Search for the cell housing the specified text and yield its (X, Y) center coordinate. 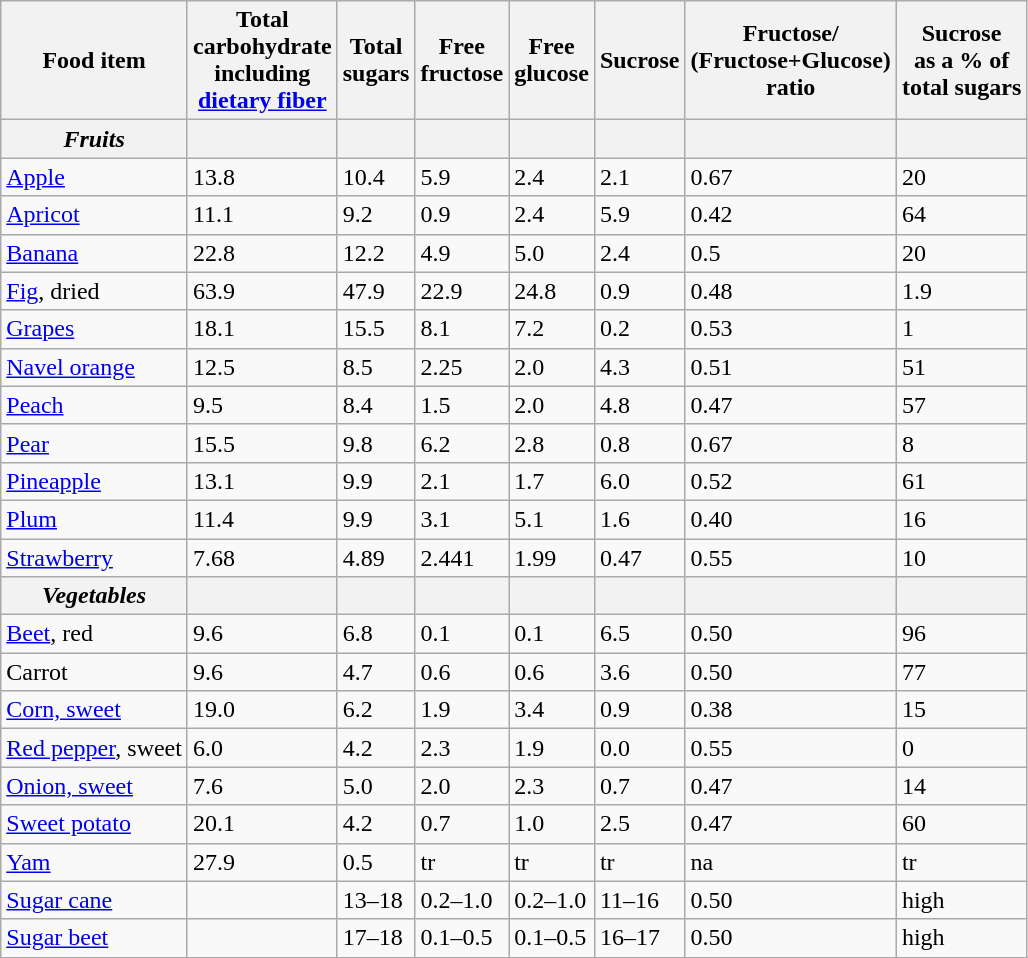
11.1 (262, 215)
8 (961, 443)
9.2 (376, 215)
20.1 (262, 824)
0.42 (790, 215)
10.4 (376, 177)
11.4 (262, 519)
96 (961, 634)
Banana (94, 253)
0.38 (790, 710)
3.1 (462, 519)
Pineapple (94, 481)
Fig, dried (94, 291)
Grapes (94, 329)
Red pepper, sweet (94, 748)
1.7 (552, 481)
0.40 (790, 519)
Peach (94, 405)
18.1 (262, 329)
Carrot (94, 672)
Sucroseas a % oftotal sugars (961, 60)
0 (961, 748)
77 (961, 672)
12.2 (376, 253)
1 (961, 329)
12.5 (262, 367)
Sugar cane (94, 900)
na (790, 862)
Apple (94, 177)
Freefructose (462, 60)
57 (961, 405)
Navel orange (94, 367)
63.9 (262, 291)
Beet, red (94, 634)
6.8 (376, 634)
8.5 (376, 367)
Sweet potato (94, 824)
13.1 (262, 481)
5.1 (552, 519)
2.25 (462, 367)
Food item (94, 60)
14 (961, 786)
24.8 (552, 291)
3.4 (552, 710)
7.6 (262, 786)
1.99 (552, 557)
Apricot (94, 215)
7.68 (262, 557)
22.8 (262, 253)
Freeglucose (552, 60)
Onion, sweet (94, 786)
13–18 (376, 900)
51 (961, 367)
11–16 (640, 900)
6.5 (640, 634)
61 (961, 481)
60 (961, 824)
Sugar beet (94, 938)
4.89 (376, 557)
8.1 (462, 329)
4.7 (376, 672)
7.2 (552, 329)
4.3 (640, 367)
15 (961, 710)
Strawberry (94, 557)
Totalsugars (376, 60)
13.8 (262, 177)
0.48 (790, 291)
0.52 (790, 481)
3.6 (640, 672)
64 (961, 215)
4.8 (640, 405)
1.0 (552, 824)
9.5 (262, 405)
4.9 (462, 253)
0.0 (640, 748)
17–18 (376, 938)
8.4 (376, 405)
0.53 (790, 329)
1.5 (462, 405)
19.0 (262, 710)
1.6 (640, 519)
2.8 (552, 443)
10 (961, 557)
16–17 (640, 938)
Vegetables (94, 596)
Totalcarbohydrateincludingdietary fiber (262, 60)
Plum (94, 519)
22.9 (462, 291)
16 (961, 519)
Yam (94, 862)
2.5 (640, 824)
27.9 (262, 862)
2.441 (462, 557)
Fructose/(Fructose+Glucose)ratio (790, 60)
0.8 (640, 443)
Corn, sweet (94, 710)
Sucrose (640, 60)
9.8 (376, 443)
0.51 (790, 367)
Pear (94, 443)
Fruits (94, 139)
0.2 (640, 329)
47.9 (376, 291)
